For the text-containing cell, return its midpoint in (X, Y) coordinate format. 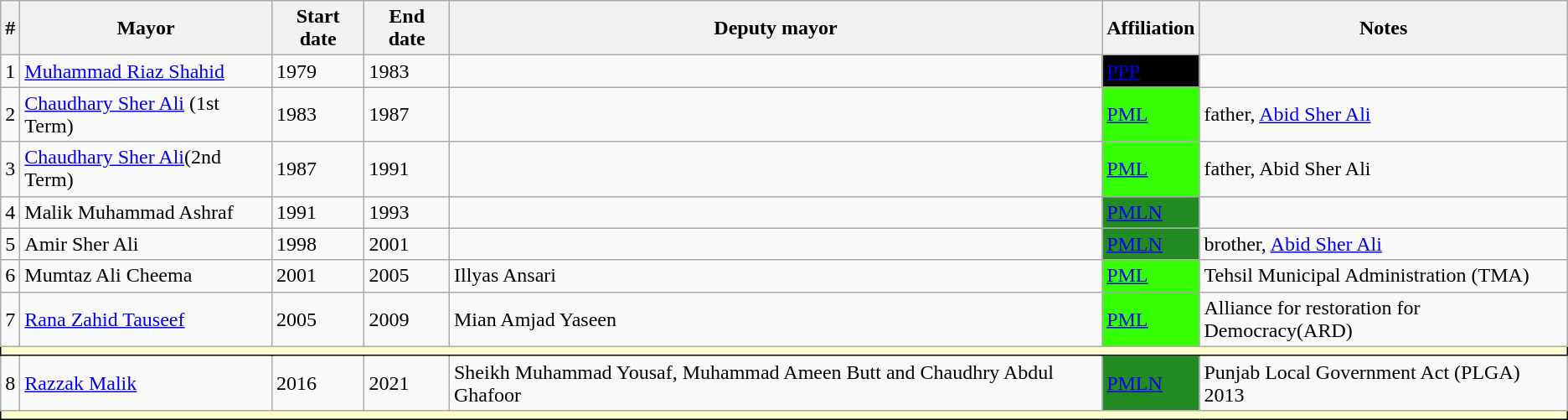
Amir Sher Ali (146, 244)
Sheikh Muhammad Yousaf, Muhammad Ameen Butt and Chaudhry Abdul Ghafoor (776, 382)
# (10, 29)
Mayor (146, 29)
Malik Muhammad Ashraf (146, 212)
Chaudhary Sher Ali(2nd Term) (146, 169)
3 (10, 169)
Punjab Local Government Act (PLGA) 2013 (1384, 382)
PPP (1151, 71)
4 (10, 212)
Muhammad Riaz Shahid (146, 71)
2 (10, 114)
2009 (407, 319)
7 (10, 319)
brother, Abid Sher Ali (1384, 244)
Deputy mayor (776, 29)
1998 (318, 244)
6 (10, 276)
Mian Amjad Yaseen (776, 319)
End date (407, 29)
Alliance for restoration for Democracy(ARD) (1384, 319)
5 (10, 244)
Illyas Ansari (776, 276)
2016 (318, 382)
Notes (1384, 29)
8 (10, 382)
Rana Zahid Tauseef (146, 319)
Mumtaz Ali Cheema (146, 276)
1 (10, 71)
Affiliation (1151, 29)
1979 (318, 71)
Razzak Malik (146, 382)
Start date (318, 29)
Chaudhary Sher Ali (1st Term) (146, 114)
2021 (407, 382)
Tehsil Municipal Administration (TMA) (1384, 276)
1993 (407, 212)
